Pinpoint the cell where the given text exists, returning its [x, y] midpoint coordinate. 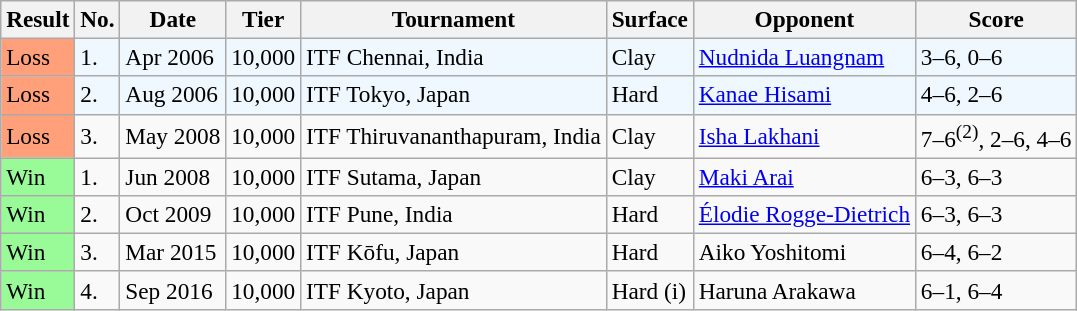
ITF Kōfu, Japan [454, 252]
Tournament [454, 19]
Isha Lakhani [804, 136]
Tier [264, 19]
6–4, 6–2 [996, 252]
Nudnida Luangnam [804, 57]
Oct 2009 [173, 214]
Opponent [804, 19]
Mar 2015 [173, 252]
ITF Thiruvananthapuram, India [454, 136]
ITF Chennai, India [454, 57]
ITF Pune, India [454, 214]
Result [38, 19]
Haruna Arakawa [804, 290]
Surface [650, 19]
ITF Tokyo, Japan [454, 95]
4. [98, 290]
Apr 2006 [173, 57]
No. [98, 19]
4–6, 2–6 [996, 95]
6–1, 6–4 [996, 290]
Date [173, 19]
Hard (i) [650, 290]
May 2008 [173, 136]
7–6(2), 2–6, 4–6 [996, 136]
Score [996, 19]
Kanae Hisami [804, 95]
Jun 2008 [173, 177]
Aiko Yoshitomi [804, 252]
Aug 2006 [173, 95]
Élodie Rogge-Dietrich [804, 214]
Maki Arai [804, 177]
3–6, 0–6 [996, 57]
Sep 2016 [173, 290]
ITF Kyoto, Japan [454, 290]
ITF Sutama, Japan [454, 177]
